Determine the [x, y] coordinate at the center of the cell enclosing the given text.  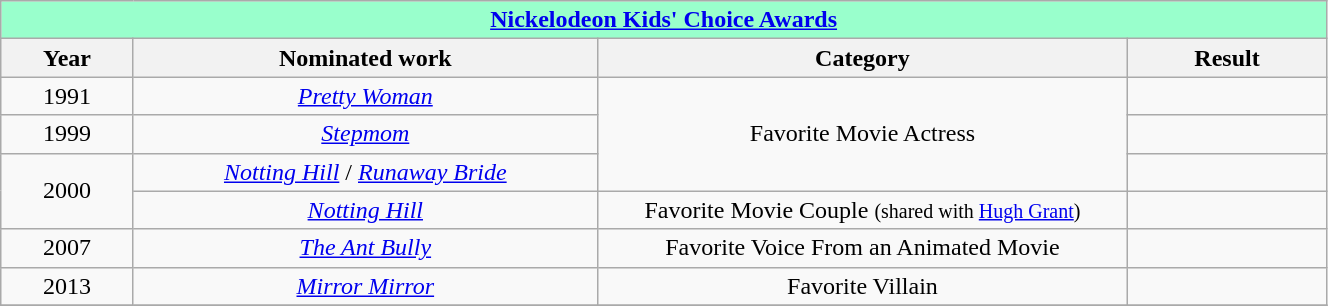
2000 [68, 191]
2007 [68, 248]
Pretty Woman [365, 96]
1999 [68, 134]
Nickelodeon Kids' Choice Awards [664, 20]
Mirror Mirror [365, 286]
Nominated work [365, 58]
Notting Hill / Runaway Bride [365, 172]
1991 [68, 96]
Result [1228, 58]
Notting Hill [365, 210]
Favorite Movie Actress [862, 134]
The Ant Bully [365, 248]
Favorite Voice From an Animated Movie [862, 248]
Category [862, 58]
Favorite Movie Couple (shared with Hugh Grant) [862, 210]
Year [68, 58]
2013 [68, 286]
Favorite Villain [862, 286]
Stepmom [365, 134]
